Identify which cell holds the provided text, then report its [x, y] central coordinate. 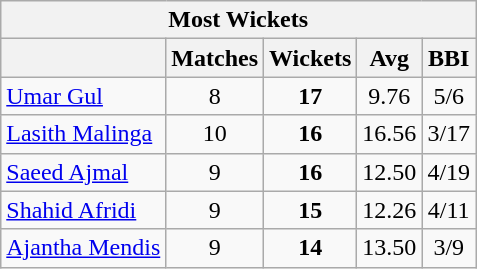
Avg [390, 58]
Lasith Malinga [84, 134]
8 [215, 96]
12.50 [390, 172]
4/11 [449, 210]
9.76 [390, 96]
Most Wickets [238, 20]
4/19 [449, 172]
5/6 [449, 96]
BBI [449, 58]
Saeed Ajmal [84, 172]
Matches [215, 58]
Umar Gul [84, 96]
16.56 [390, 134]
Wickets [310, 58]
3/9 [449, 248]
Ajantha Mendis [84, 248]
3/17 [449, 134]
Shahid Afridi [84, 210]
10 [215, 134]
12.26 [390, 210]
17 [310, 96]
15 [310, 210]
13.50 [390, 248]
14 [310, 248]
